Detect which cell encompasses the target text, then output its (X, Y) center coordinate. 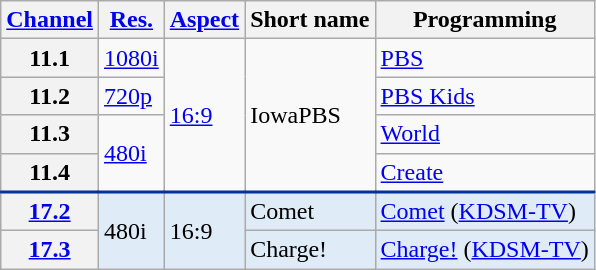
1080i (132, 58)
Programming (484, 20)
Charge! (310, 250)
11.1 (50, 58)
11.2 (50, 96)
IowaPBS (310, 116)
17.3 (50, 250)
PBS (484, 58)
Create (484, 172)
Short name (310, 20)
Aspect (204, 20)
World (484, 134)
11.3 (50, 134)
11.4 (50, 172)
Res. (132, 20)
Comet (KDSM-TV) (484, 212)
17.2 (50, 212)
Charge! (KDSM-TV) (484, 250)
Channel (50, 20)
720p (132, 96)
PBS Kids (484, 96)
Comet (310, 212)
